Capture the cell that displays the provided text and extract its (X, Y) central coordinate. 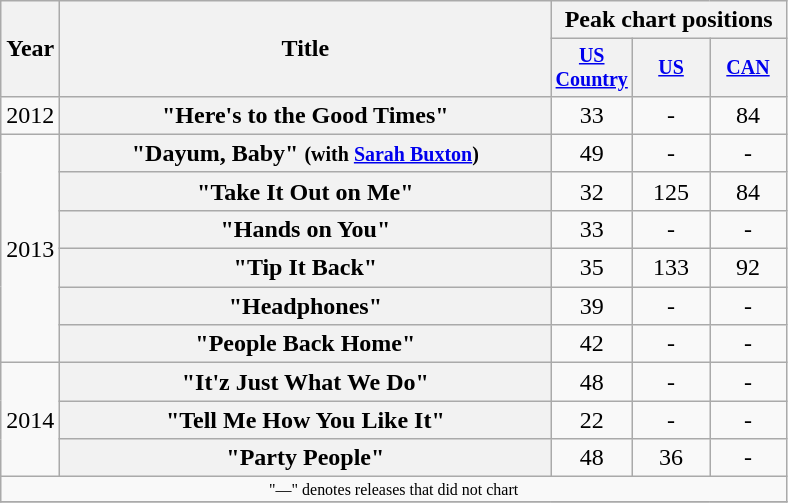
"Tip It Back" (306, 268)
2014 (30, 420)
"It'z Just What We Do" (306, 382)
32 (592, 191)
"Here's to the Good Times" (306, 115)
92 (748, 268)
36 (672, 458)
2013 (30, 248)
42 (592, 344)
Year (30, 49)
35 (592, 268)
2012 (30, 115)
125 (672, 191)
49 (592, 153)
"Take It Out on Me" (306, 191)
"Tell Me How You Like It" (306, 420)
CAN (748, 68)
22 (592, 420)
Peak chart positions (669, 20)
"Hands on You" (306, 229)
"Headphones" (306, 306)
"—" denotes releases that did not chart (394, 489)
US (672, 68)
"People Back Home" (306, 344)
39 (592, 306)
"Party People" (306, 458)
"Dayum, Baby" (with Sarah Buxton) (306, 153)
US Country (592, 68)
133 (672, 268)
Title (306, 49)
